Provide the (x, y) coordinate of the cell's center where the given text is located.  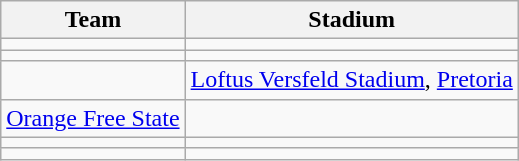
Loftus Versfeld Stadium, Pretoria (352, 80)
Stadium (352, 20)
Orange Free State (93, 118)
Team (93, 20)
